Pinpoint the cell where the given text exists, returning its (x, y) midpoint coordinate. 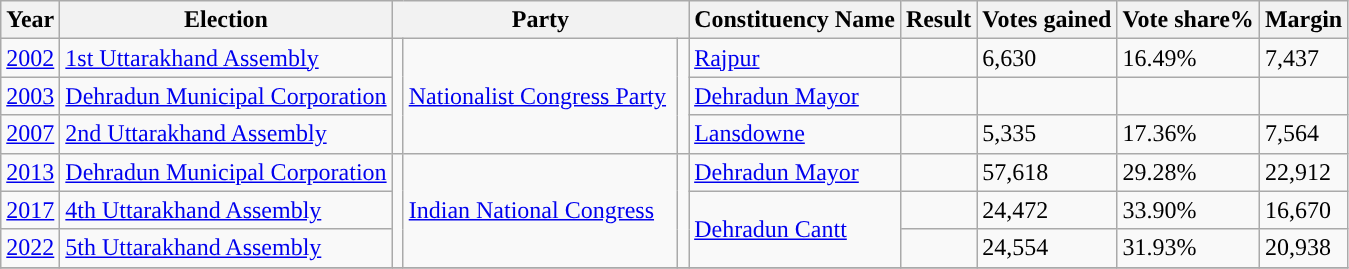
5th Uttarakhand Assembly (226, 248)
24,554 (1047, 248)
Indian National Congress (540, 210)
Margin (1303, 20)
4th Uttarakhand Assembly (226, 210)
2013 (30, 172)
33.90% (1188, 210)
7,437 (1303, 58)
7,564 (1303, 134)
Year (30, 20)
2003 (30, 96)
Constituency Name (795, 20)
1st Uttarakhand Assembly (226, 58)
17.36% (1188, 134)
57,618 (1047, 172)
2007 (30, 134)
2022 (30, 248)
Rajpur (795, 58)
22,912 (1303, 172)
Vote share% (1188, 20)
20,938 (1303, 248)
5,335 (1047, 134)
Result (938, 20)
2002 (30, 58)
Dehradun Cantt (795, 229)
6,630 (1047, 58)
24,472 (1047, 210)
Party (540, 20)
29.28% (1188, 172)
Lansdowne (795, 134)
2017 (30, 210)
16.49% (1188, 58)
Nationalist Congress Party (540, 96)
Votes gained (1047, 20)
31.93% (1188, 248)
16,670 (1303, 210)
2nd Uttarakhand Assembly (226, 134)
Election (226, 20)
